Pinpoint the cell where the given text exists, returning its (x, y) midpoint coordinate. 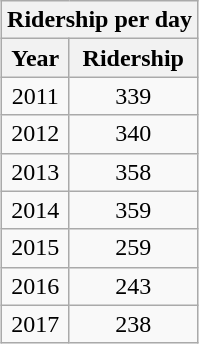
359 (134, 210)
Year (36, 58)
Ridership (134, 58)
2012 (36, 134)
243 (134, 286)
2013 (36, 172)
358 (134, 172)
339 (134, 96)
2015 (36, 248)
Ridership per day (100, 20)
2017 (36, 324)
2014 (36, 210)
259 (134, 248)
2011 (36, 96)
340 (134, 134)
2016 (36, 286)
238 (134, 324)
